Find where the given text appears and provide that cell's center as (X, Y) coordinate. 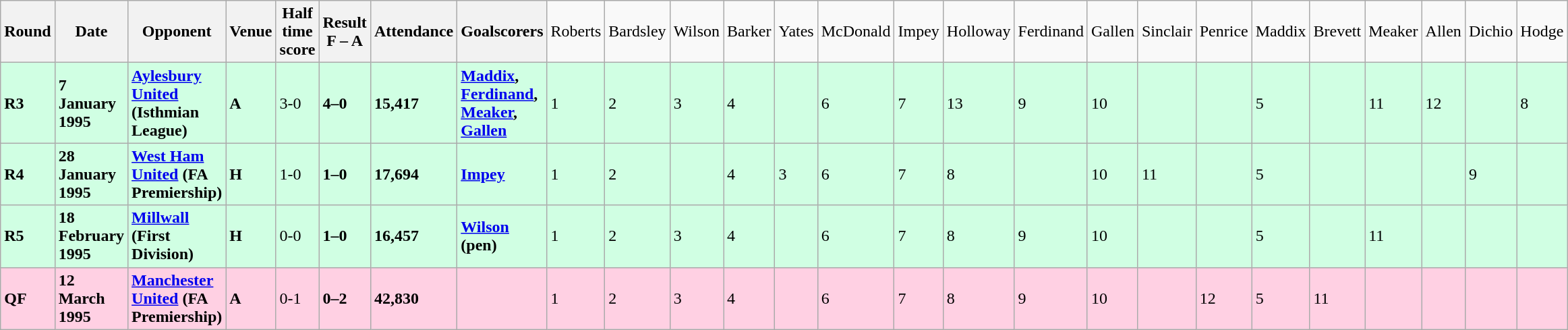
R4 (28, 174)
Holloway (979, 32)
Opponent (177, 32)
16,457 (413, 236)
1-0 (297, 174)
12 March 1995 (91, 298)
Round (28, 32)
28 January 1995 (91, 174)
Dichio (1490, 32)
McDonald (856, 32)
42,830 (413, 298)
Half time score (297, 32)
4–0 (345, 103)
3-0 (297, 103)
Date (91, 32)
Yates (796, 32)
Attendance (413, 32)
0-0 (297, 236)
Wilson (696, 32)
Barker (749, 32)
Venue (251, 32)
13 (979, 103)
QF (28, 298)
Gallen (1113, 32)
Aylesbury United (Isthmian League) (177, 103)
0-1 (297, 298)
Roberts (576, 32)
Penrice (1223, 32)
Hodge (1542, 32)
Goalscorers (502, 32)
ResultF – A (345, 32)
Maddix (1281, 32)
Meaker (1393, 32)
Ferdinand (1051, 32)
18 February 1995 (91, 236)
Allen (1443, 32)
R3 (28, 103)
Bardsley (637, 32)
Manchester United (FA Premiership) (177, 298)
15,417 (413, 103)
17,694 (413, 174)
7 January 1995 (91, 103)
R5 (28, 236)
Wilson (pen) (502, 236)
0–2 (345, 298)
Sinclair (1167, 32)
West Ham United (FA Premiership) (177, 174)
Millwall (First Division) (177, 236)
Maddix, Ferdinand, Meaker, Gallen (502, 103)
Brevett (1337, 32)
